Determine the [x, y] coordinate at the center of the cell enclosing the given text.  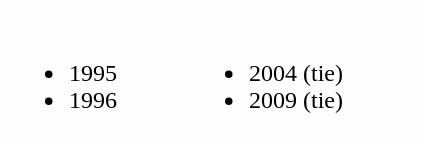
2004 (tie)2009 (tie) [266, 74]
19951996 [64, 74]
